Search for the cell housing the specified text and yield its [x, y] center coordinate. 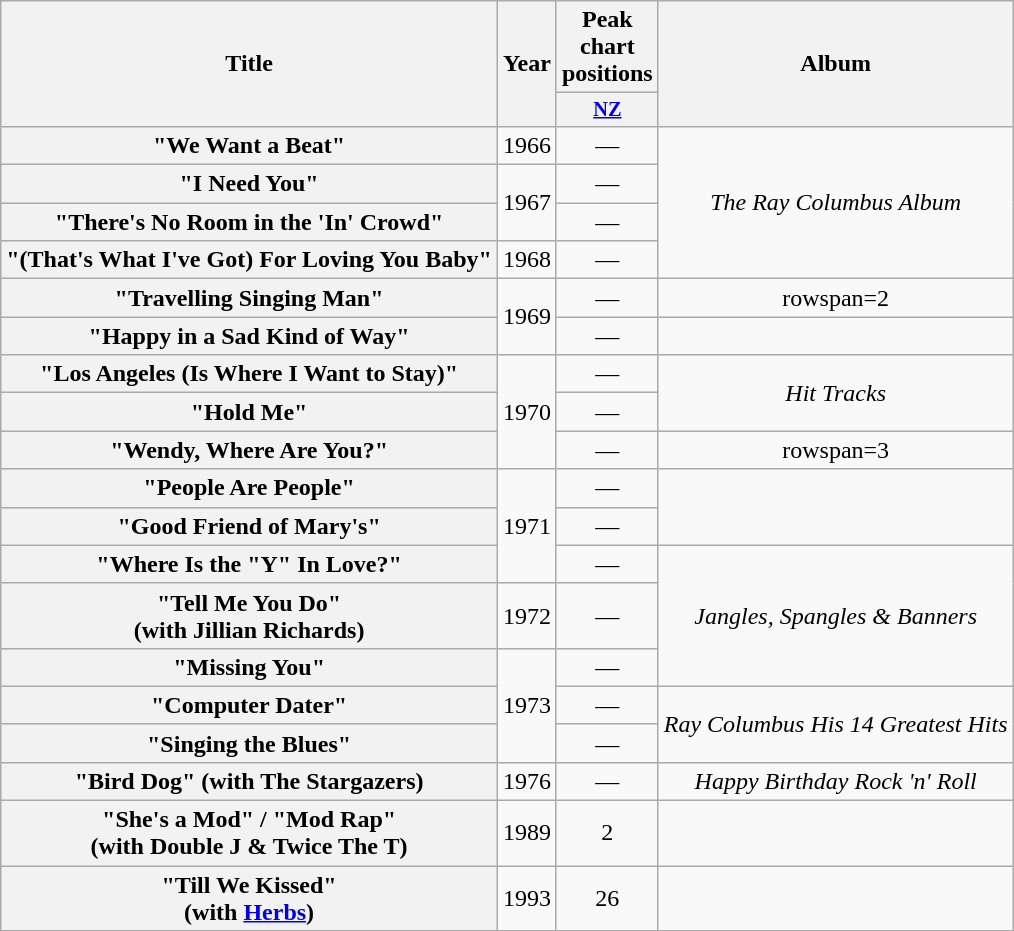
1993 [526, 898]
"There's No Room in the 'In' Crowd" [250, 222]
Peak chart positions [607, 47]
"Happy in a Sad Kind of Way" [250, 336]
1970 [526, 412]
"Till We Kissed" (with Herbs) [250, 898]
"Wendy, Where Are You?" [250, 450]
Album [836, 64]
2 [607, 834]
rowspan=3 [836, 450]
"I Need You" [250, 184]
1968 [526, 260]
"Singing the Blues" [250, 743]
1966 [526, 145]
1973 [526, 705]
26 [607, 898]
Title [250, 64]
"We Want a Beat" [250, 145]
Happy Birthday Rock 'n' Roll [836, 781]
"Travelling Singing Man" [250, 298]
1967 [526, 203]
"Computer Dater" [250, 705]
"Where Is the "Y" In Love?" [250, 564]
"Hold Me" [250, 412]
rowspan=2 [836, 298]
NZ [607, 110]
1989 [526, 834]
"Tell Me You Do" (with Jillian Richards) [250, 616]
"She's a Mod" / "Mod Rap" (with Double J & Twice The T) [250, 834]
1969 [526, 317]
Hit Tracks [836, 393]
"Missing You" [250, 667]
"Los Angeles (Is Where I Want to Stay)" [250, 374]
"People Are People" [250, 488]
"Good Friend of Mary's" [250, 526]
1972 [526, 616]
1976 [526, 781]
1971 [526, 526]
Jangles, Spangles & Banners [836, 616]
The Ray Columbus Album [836, 202]
Ray Columbus His 14 Greatest Hits [836, 724]
"(That's What I've Got) For Loving You Baby" [250, 260]
Year [526, 64]
"Bird Dog" (with The Stargazers) [250, 781]
